For the text-containing cell, return its midpoint in (x, y) coordinate format. 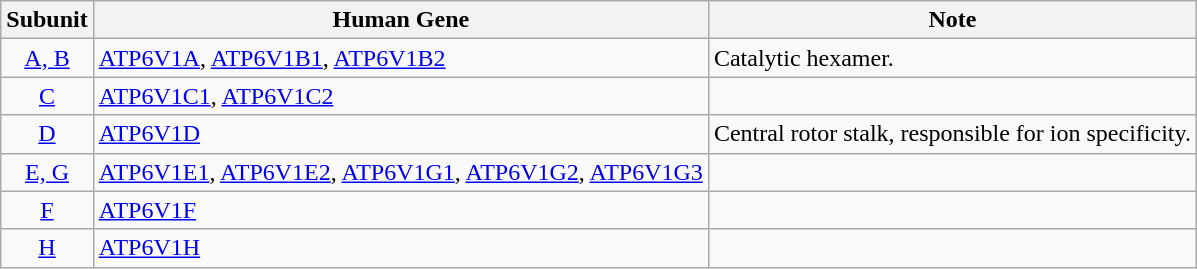
Catalytic hexamer. (952, 58)
A, B (47, 58)
ATP6V1H (400, 248)
Subunit (47, 20)
ATP6V1C1, ATP6V1C2 (400, 96)
F (47, 210)
ATP6V1D (400, 134)
Human Gene (400, 20)
ATP6V1F (400, 210)
D (47, 134)
C (47, 96)
ATP6V1E1, ATP6V1E2, ATP6V1G1, ATP6V1G2, ATP6V1G3 (400, 172)
E, G (47, 172)
H (47, 248)
ATP6V1A, ATP6V1B1, ATP6V1B2 (400, 58)
Note (952, 20)
Central rotor stalk, responsible for ion specificity. (952, 134)
